Find where the given text appears and provide that cell's center as (x, y) coordinate. 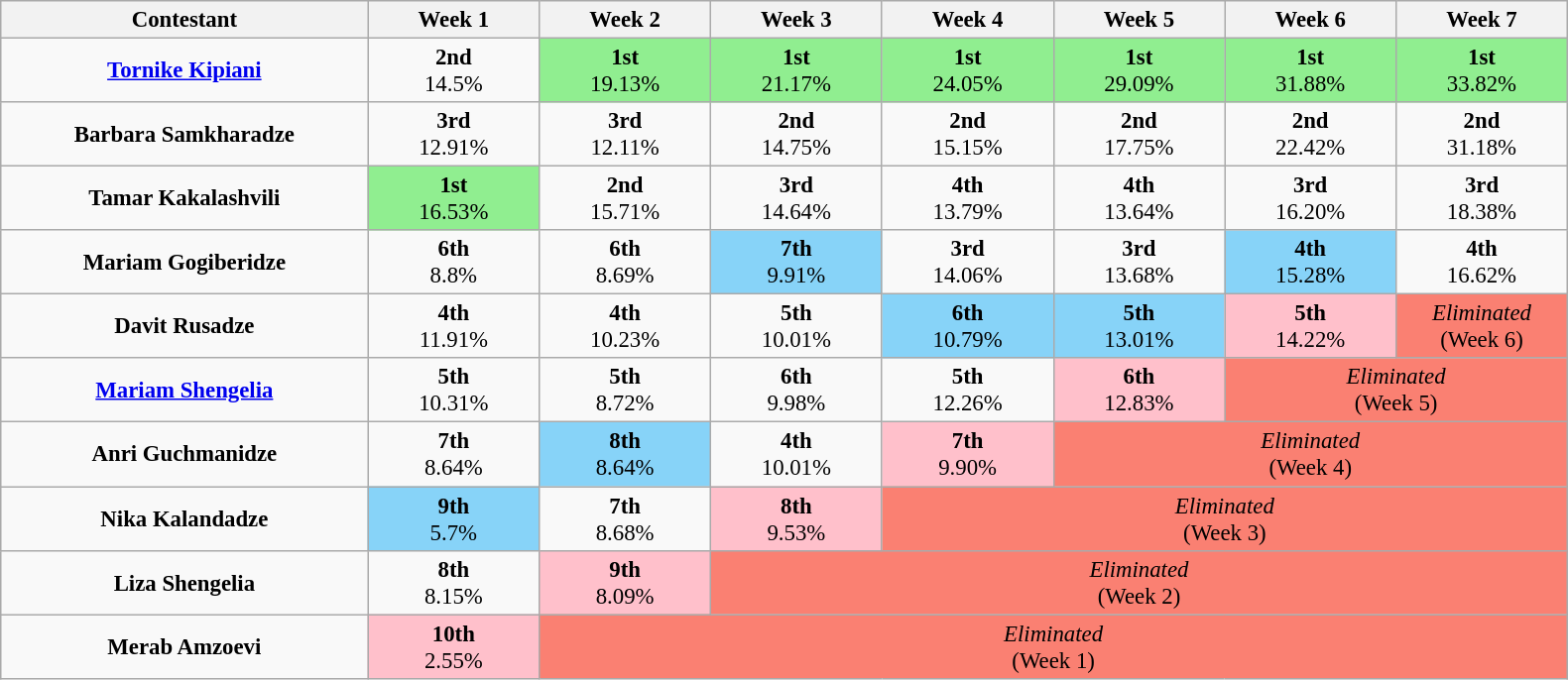
5th10.31% (454, 391)
5th12.26% (968, 391)
1st31.88% (1311, 71)
Barbara Samkharadze (184, 135)
5th10.01% (795, 327)
Eliminated(Week 6) (1482, 327)
3rd12.11% (625, 135)
6th8.69% (625, 262)
7th8.64% (454, 454)
7th9.90% (968, 454)
Anri Guchmanidze (184, 454)
Eliminated(Week 2) (1139, 583)
4th11.91% (454, 327)
Eliminated(Week 5) (1396, 391)
2nd14.5% (454, 71)
Mariam Shengelia (184, 391)
3rd14.64% (795, 198)
Tamar Kakalashvili (184, 198)
3rd13.68% (1139, 262)
4th16.62% (1482, 262)
1st33.82% (1482, 71)
Week 7 (1482, 20)
4th10.01% (795, 454)
5th14.22% (1311, 327)
Week 2 (625, 20)
Week 6 (1311, 20)
Eliminated(Week 4) (1310, 454)
9th5.7% (454, 519)
6th12.83% (1139, 391)
7th8.68% (625, 519)
8th8.64% (625, 454)
6th10.79% (968, 327)
2nd31.18% (1482, 135)
4th15.28% (1311, 262)
1st24.05% (968, 71)
Merab Amzoevi (184, 646)
4th13.64% (1139, 198)
Week 3 (795, 20)
2nd22.42% (1311, 135)
5th13.01% (1139, 327)
4th10.23% (625, 327)
6th9.98% (795, 391)
Nika Kalandadze (184, 519)
Week 1 (454, 20)
Eliminated(Week 1) (1053, 646)
2nd14.75% (795, 135)
3rd18.38% (1482, 198)
1st21.17% (795, 71)
10th2.55% (454, 646)
Davit Rusadze (184, 327)
1st19.13% (625, 71)
6th8.8% (454, 262)
Tornike Kipiani (184, 71)
7th9.91% (795, 262)
5th8.72% (625, 391)
Mariam Gogiberidze (184, 262)
Liza Shengelia (184, 583)
8th9.53% (795, 519)
2nd17.75% (1139, 135)
Week 4 (968, 20)
8th8.15% (454, 583)
3rd16.20% (1311, 198)
Eliminated(Week 3) (1224, 519)
1st29.09% (1139, 71)
Week 5 (1139, 20)
9th8.09% (625, 583)
4th13.79% (968, 198)
1st16.53% (454, 198)
2nd15.15% (968, 135)
3rd12.91% (454, 135)
3rd14.06% (968, 262)
Contestant (184, 20)
2nd15.71% (625, 198)
